Detect which cell encompasses the target text, then output its (x, y) center coordinate. 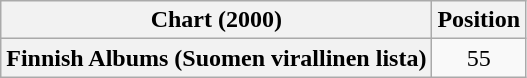
Finnish Albums (Suomen virallinen lista) (216, 58)
Position (479, 20)
Chart (2000) (216, 20)
55 (479, 58)
